Provide the [x, y] coordinate of the cell's center where the given text is located.  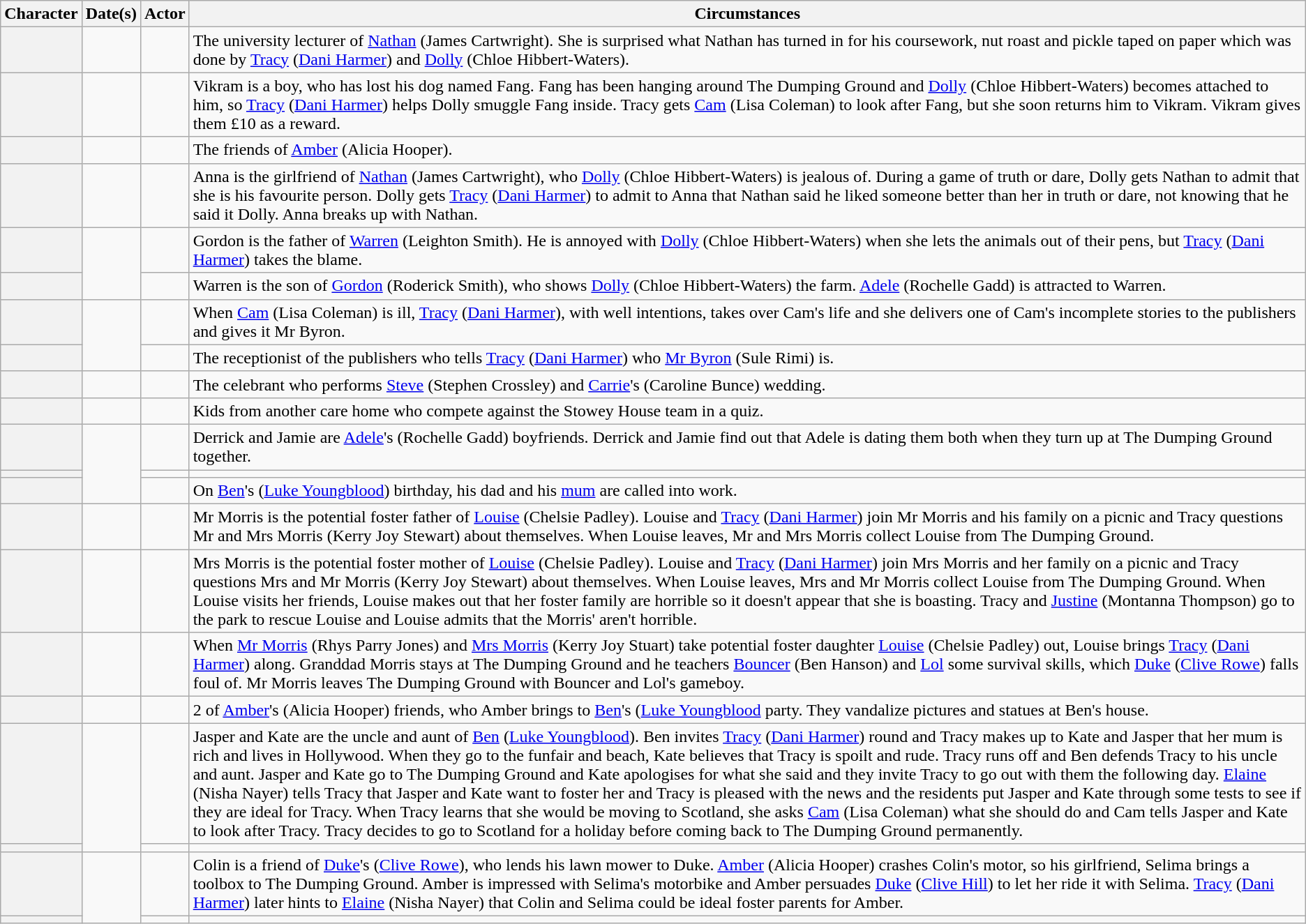
Warren is the son of Gordon (Roderick Smith), who shows Dolly (Chloe Hibbert-Waters) the farm. Adele (Rochelle Gadd) is attracted to Warren. [747, 286]
Actor [165, 14]
The celebrant who performs Steve (Stephen Crossley) and Carrie's (Caroline Bunce) wedding. [747, 384]
Date(s) [111, 14]
The friends of Amber (Alicia Hooper). [747, 150]
Character [41, 14]
2 of Amber's (Alicia Hooper) friends, who Amber brings to Ben's (Luke Youngblood party. They vandalize pictures and statues at Ben's house. [747, 710]
On Ben's (Luke Youngblood) birthday, his dad and his mum are called into work. [747, 491]
Circumstances [747, 14]
The receptionist of the publishers who tells Tracy (Dani Harmer) who Mr Byron (Sule Rimi) is. [747, 358]
Kids from another care home who compete against the Stowey House team in a quiz. [747, 411]
